Pinpoint the cell where the given text exists, returning its [X, Y] midpoint coordinate. 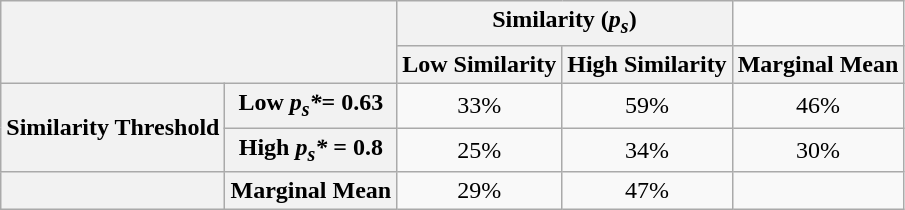
47% [647, 191]
33% [480, 105]
High ps* = 0.8 [311, 150]
25% [480, 150]
29% [480, 191]
High Similarity [647, 64]
46% [818, 105]
Similarity Threshold [113, 128]
Low Similarity [480, 64]
Low ps*= 0.63 [311, 105]
59% [647, 105]
30% [818, 150]
Similarity (ps) [564, 23]
34% [647, 150]
